Output the (X, Y) coordinate of the center of the cell containing the given text.  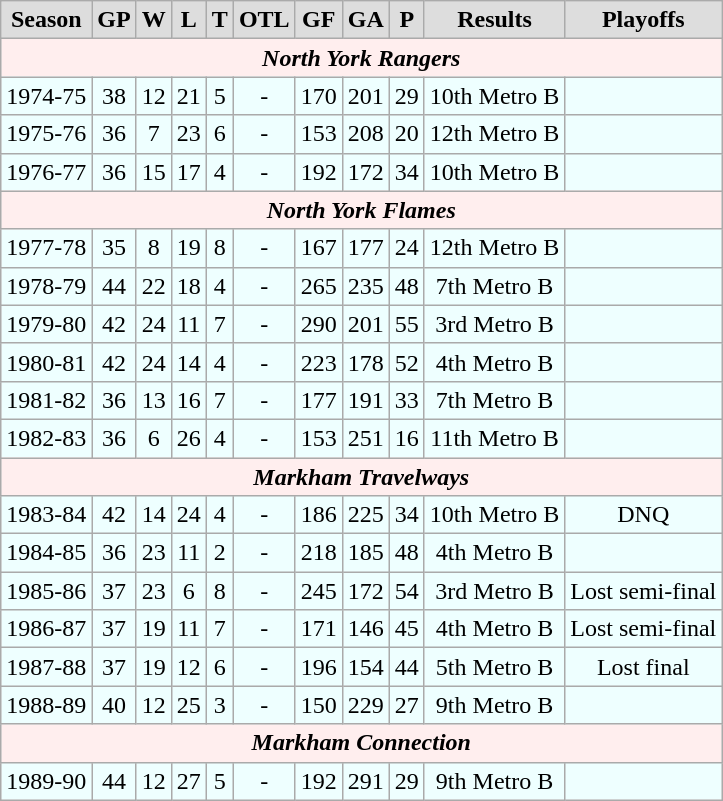
35 (114, 248)
171 (318, 629)
Markham Connection (362, 743)
38 (114, 96)
1979-80 (46, 324)
GP (114, 20)
229 (366, 705)
290 (318, 324)
1977-78 (46, 248)
178 (366, 362)
Results (494, 20)
22 (154, 286)
1988-89 (46, 705)
T (220, 20)
25 (188, 705)
191 (366, 400)
1980-81 (46, 362)
5th Metro B (494, 667)
251 (366, 438)
21 (188, 96)
167 (318, 248)
15 (154, 172)
GA (366, 20)
W (154, 20)
218 (318, 553)
Playoffs (644, 20)
OTL (264, 20)
225 (366, 515)
55 (406, 324)
18 (188, 286)
26 (188, 438)
223 (318, 362)
154 (366, 667)
3 (220, 705)
150 (318, 705)
185 (366, 553)
1983-84 (46, 515)
North York Rangers (362, 58)
146 (366, 629)
1975-76 (46, 134)
170 (318, 96)
1981-82 (46, 400)
208 (366, 134)
1987-88 (46, 667)
1984-85 (46, 553)
11th Metro B (494, 438)
1982-83 (46, 438)
186 (318, 515)
17 (188, 172)
GF (318, 20)
1978-79 (46, 286)
245 (318, 591)
196 (318, 667)
45 (406, 629)
Lost final (644, 667)
235 (366, 286)
1974-75 (46, 96)
20 (406, 134)
265 (318, 286)
291 (366, 781)
1985-86 (46, 591)
52 (406, 362)
13 (154, 400)
Season (46, 20)
40 (114, 705)
1989-90 (46, 781)
1976-77 (46, 172)
54 (406, 591)
North York Flames (362, 210)
1986-87 (46, 629)
33 (406, 400)
P (406, 20)
Markham Travelways (362, 477)
2 (220, 553)
L (188, 20)
DNQ (644, 515)
